Extract the [x, y] coordinate from the center of the cell holding the provided text.  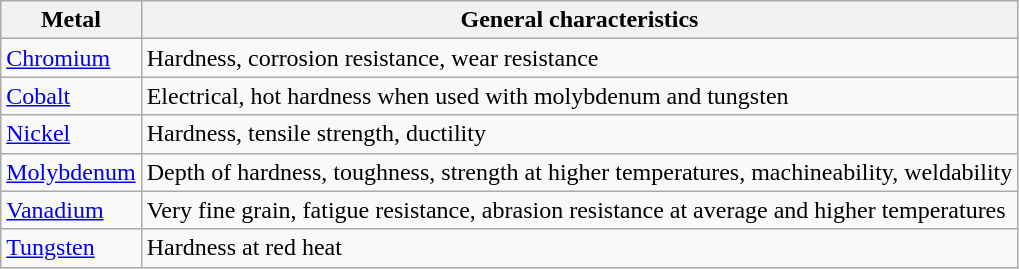
Hardness at red heat [580, 248]
Hardness, tensile strength, ductility [580, 134]
Tungsten [71, 248]
Molybdenum [71, 172]
Metal [71, 20]
Cobalt [71, 96]
Nickel [71, 134]
Chromium [71, 58]
Electrical, hot hardness when used with molybdenum and tungsten [580, 96]
Very fine grain, fatigue resistance, abrasion resistance at average and higher temperatures [580, 210]
General characteristics [580, 20]
Depth of hardness, toughness, strength at higher temperatures, machineability, weldability [580, 172]
Hardness, corrosion resistance, wear resistance [580, 58]
Vanadium [71, 210]
